Determine the [X, Y] coordinate at the center of the cell enclosing the given text.  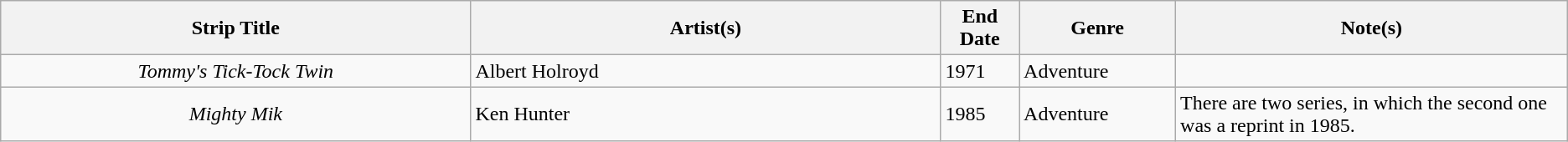
Tommy's Tick-Tock Twin [236, 71]
End Date [980, 28]
1985 [980, 114]
Strip Title [236, 28]
1971 [980, 71]
There are two series, in which the second one was a reprint in 1985. [1372, 114]
Genre [1097, 28]
Albert Holroyd [705, 71]
Ken Hunter [705, 114]
Artist(s) [705, 28]
Note(s) [1372, 28]
Mighty Mik [236, 114]
